Capture the cell that displays the provided text and extract its [X, Y] central coordinate. 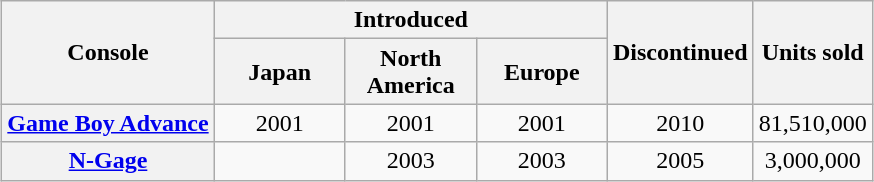
3,000,000 [812, 161]
N-Gage [108, 161]
2005 [680, 161]
Japan [280, 72]
2010 [680, 123]
Discontinued [680, 52]
Introduced [410, 20]
North America [410, 72]
Game Boy Advance [108, 123]
Europe [542, 72]
81,510,000 [812, 123]
Units sold [812, 52]
Console [108, 52]
